Determine the [x, y] coordinate at the center of the cell enclosing the given text.  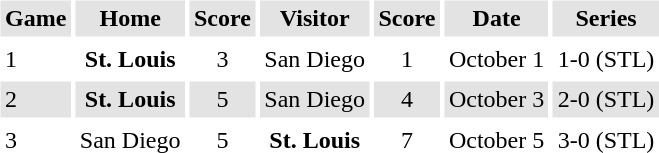
1-0 (STL) [606, 59]
3 [222, 59]
Game [35, 18]
4 [407, 100]
October 3 [496, 100]
Home [130, 18]
October 1 [496, 59]
2 [35, 100]
2-0 (STL) [606, 100]
Visitor [315, 18]
5 [222, 100]
Date [496, 18]
Series [606, 18]
